From the cell containing the given text, extract its center point as [x, y] coordinate. 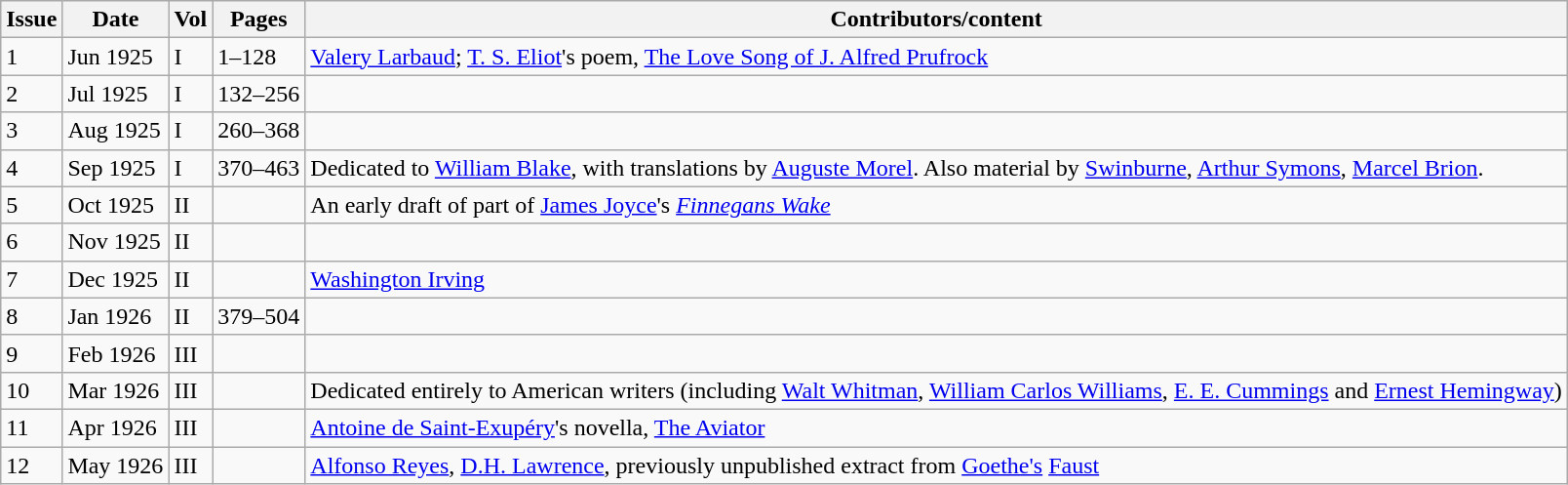
Alfonso Reyes, D.H. Lawrence, previously unpublished extract from Goethe's Faust [936, 465]
May 1926 [115, 465]
Washington Irving [936, 279]
Feb 1926 [115, 353]
Antoine de Saint-Exupéry's novella, The Aviator [936, 427]
Sep 1925 [115, 168]
Issue [31, 20]
Vol [191, 20]
7 [31, 279]
6 [31, 242]
Aug 1925 [115, 131]
Contributors/content [936, 20]
An early draft of part of James Joyce's Finnegans Wake [936, 205]
9 [31, 353]
379–504 [259, 316]
370–463 [259, 168]
Dec 1925 [115, 279]
11 [31, 427]
Apr 1926 [115, 427]
Jul 1925 [115, 94]
Date [115, 20]
1–128 [259, 57]
Valery Larbaud; T. S. Eliot's poem, The Love Song of J. Alfred Prufrock [936, 57]
12 [31, 465]
Oct 1925 [115, 205]
Jan 1926 [115, 316]
1 [31, 57]
260–368 [259, 131]
4 [31, 168]
132–256 [259, 94]
8 [31, 316]
Nov 1925 [115, 242]
3 [31, 131]
Dedicated to William Blake, with translations by Auguste Morel. Also material by Swinburne, Arthur Symons, Marcel Brion. [936, 168]
5 [31, 205]
Pages [259, 20]
Dedicated entirely to American writers (including Walt Whitman, William Carlos Williams, E. E. Cummings and Ernest Hemingway) [936, 390]
Mar 1926 [115, 390]
10 [31, 390]
Jun 1925 [115, 57]
2 [31, 94]
